Scan for the cell matching the given text and deliver its (x, y) coordinate at center. 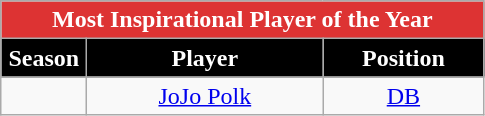
Position (404, 58)
Player (205, 58)
DB (404, 96)
JoJo Polk (205, 96)
Most Inspirational Player of the Year (242, 20)
Season (44, 58)
